Find where the given text appears and provide that cell's center as (x, y) coordinate. 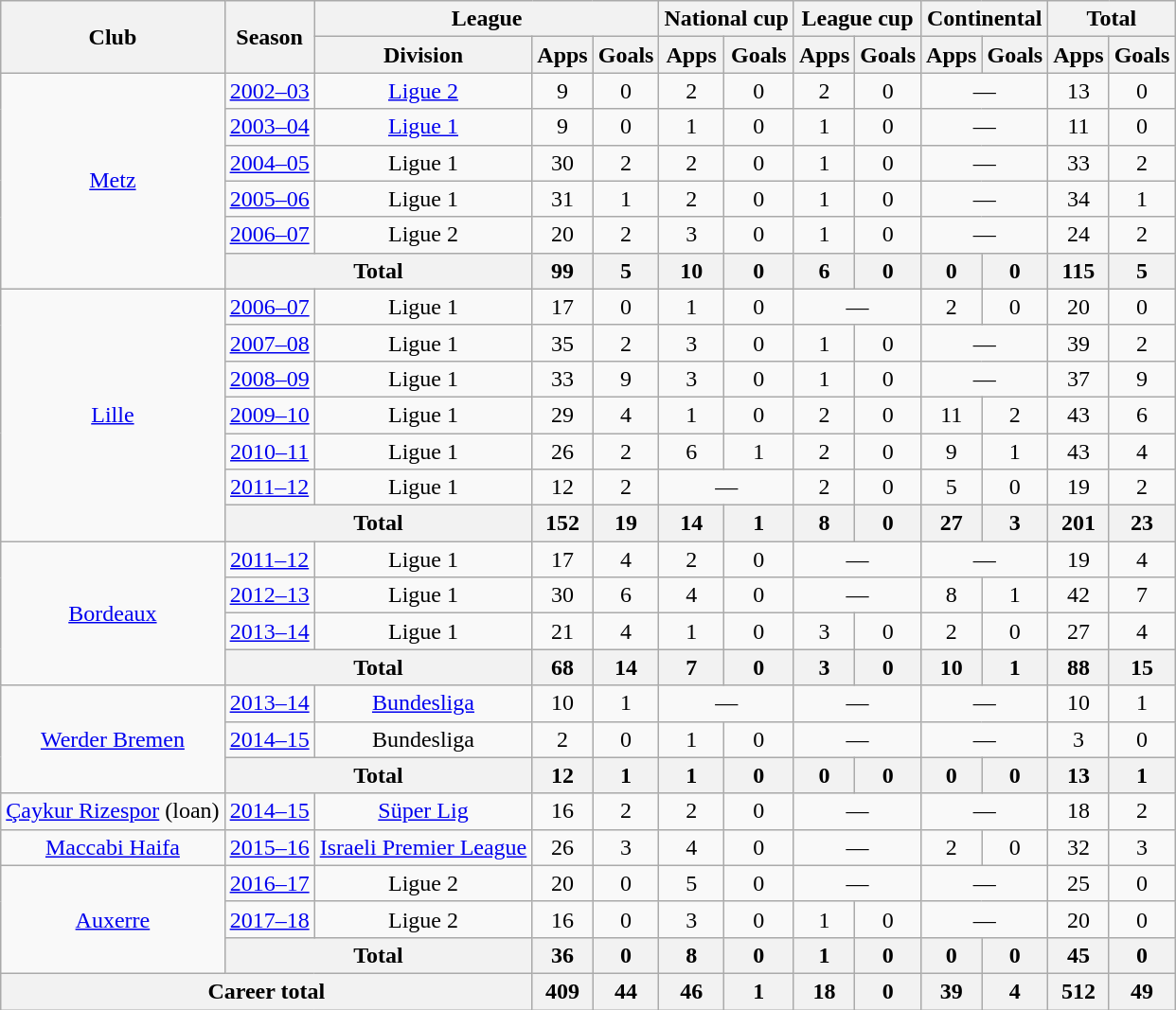
32 (1078, 847)
Lille (113, 415)
Club (113, 37)
League cup (857, 19)
201 (1078, 523)
2007–08 (269, 343)
Maccabi Haifa (113, 847)
34 (1078, 199)
Werder Bremen (113, 739)
35 (562, 343)
23 (1142, 523)
44 (626, 991)
88 (1078, 667)
Çaykur Rizespor (loan) (113, 811)
46 (691, 991)
15 (1142, 667)
2017–18 (269, 919)
31 (562, 199)
29 (562, 415)
99 (562, 271)
2010–11 (269, 452)
2008–09 (269, 379)
Career total (267, 991)
Süper Lig (423, 811)
45 (1078, 955)
Bordeaux (113, 613)
42 (1078, 595)
Continental (985, 19)
National cup (726, 19)
2005–06 (269, 199)
115 (1078, 271)
Metz (113, 181)
512 (1078, 991)
2015–16 (269, 847)
409 (562, 991)
2002–03 (269, 91)
2009–10 (269, 415)
2004–05 (269, 163)
Division (423, 55)
21 (562, 631)
2016–17 (269, 883)
49 (1142, 991)
37 (1078, 379)
36 (562, 955)
25 (1078, 883)
Season (269, 37)
2012–13 (269, 595)
24 (1078, 235)
152 (562, 523)
68 (562, 667)
League (487, 19)
Israeli Premier League (423, 847)
Auxerre (113, 919)
2003–04 (269, 127)
